Extract the [x, y] coordinate from the center of the cell holding the provided text.  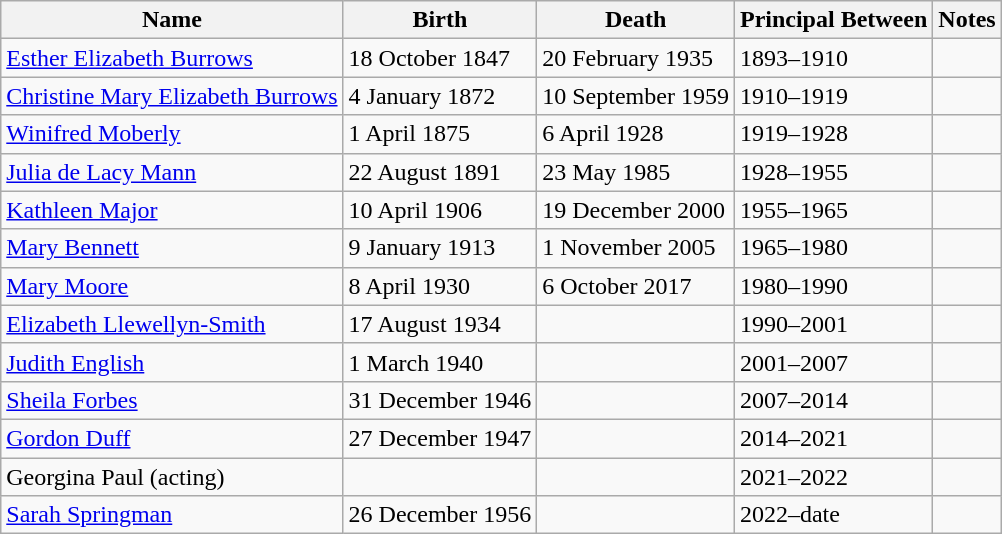
2007–2014 [833, 400]
27 December 1947 [440, 438]
Birth [440, 20]
1893–1910 [833, 58]
Sarah Springman [172, 515]
1919–1928 [833, 134]
1 April 1875 [440, 134]
1955–1965 [833, 210]
Kathleen Major [172, 210]
Christine Mary Elizabeth Burrows [172, 96]
1 November 2005 [636, 248]
Esther Elizabeth Burrows [172, 58]
Gordon Duff [172, 438]
Judith English [172, 362]
Name [172, 20]
2014–2021 [833, 438]
Notes [967, 20]
Principal Between [833, 20]
1928–1955 [833, 172]
Mary Moore [172, 286]
19 December 2000 [636, 210]
2021–2022 [833, 477]
1 March 1940 [440, 362]
31 December 1946 [440, 400]
22 August 1891 [440, 172]
Winifred Moberly [172, 134]
20 February 1935 [636, 58]
23 May 1985 [636, 172]
Julia de Lacy Mann [172, 172]
2001–2007 [833, 362]
9 January 1913 [440, 248]
Georgina Paul (acting) [172, 477]
8 April 1930 [440, 286]
1980–1990 [833, 286]
6 April 1928 [636, 134]
Elizabeth Llewellyn-Smith [172, 324]
Mary Bennett [172, 248]
4 January 1872 [440, 96]
10 September 1959 [636, 96]
1910–1919 [833, 96]
1990–2001 [833, 324]
Sheila Forbes [172, 400]
26 December 1956 [440, 515]
2022–date [833, 515]
Death [636, 20]
18 October 1847 [440, 58]
10 April 1906 [440, 210]
6 October 2017 [636, 286]
1965–1980 [833, 248]
17 August 1934 [440, 324]
